Determine the (X, Y) coordinate at the center of the cell enclosing the given text.  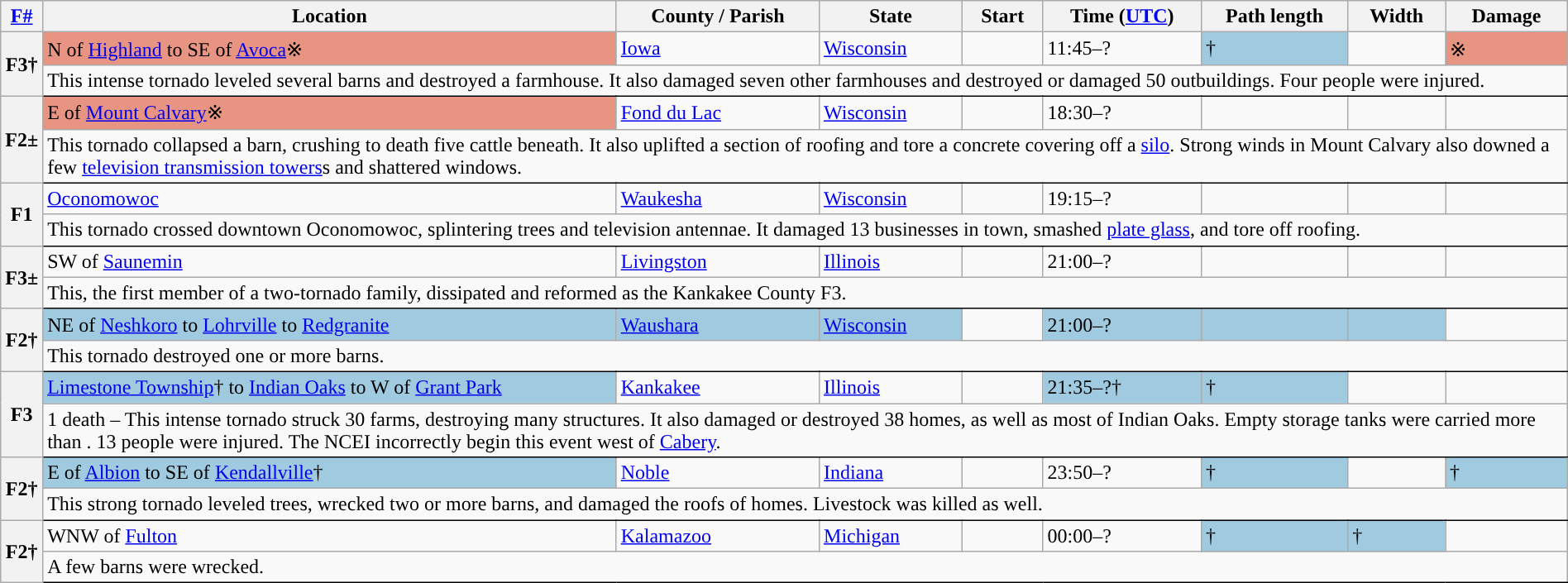
State (892, 17)
Width (1397, 17)
E of Mount Calvary※ (330, 112)
Path length (1274, 17)
F3± (22, 277)
Indiana (892, 473)
F3† (22, 65)
Fond du Lac (718, 112)
23:50–? (1121, 473)
Iowa (718, 49)
A few barns were wrecked. (806, 567)
※ (1507, 49)
WNW of Fulton (330, 536)
Damage (1507, 17)
This, the first member of a two-tornado family, dissipated and reformed as the Kankakee County F3. (806, 293)
Kalamazoo (718, 536)
NE of Neshkoro to Lohrville to Redgranite (330, 324)
Livingston (718, 261)
11:45–? (1121, 49)
F1 (22, 214)
21:35–?† (1121, 387)
F2± (22, 139)
Kankakee (718, 387)
Start (1002, 17)
Michigan (892, 536)
Time (UTC) (1121, 17)
Noble (718, 473)
N of Highland to SE of Avoca※ (330, 49)
F# (22, 17)
F3 (22, 413)
E of Albion to SE of Kendallville† (330, 473)
County / Parish (718, 17)
Waukesha (718, 198)
Oconomowoc (330, 198)
18:30–? (1121, 112)
This strong tornado leveled trees, wrecked two or more barns, and damaged the roofs of homes. Livestock was killed as well. (806, 504)
00:00–? (1121, 536)
This tornado destroyed one or more barns. (806, 356)
Limestone Township† to Indian Oaks to W of Grant Park (330, 387)
SW of Saunemin (330, 261)
Waushara (718, 324)
Location (330, 17)
19:15–? (1121, 198)
